Provide the (X, Y) coordinate of the cell's center where the given text is located.  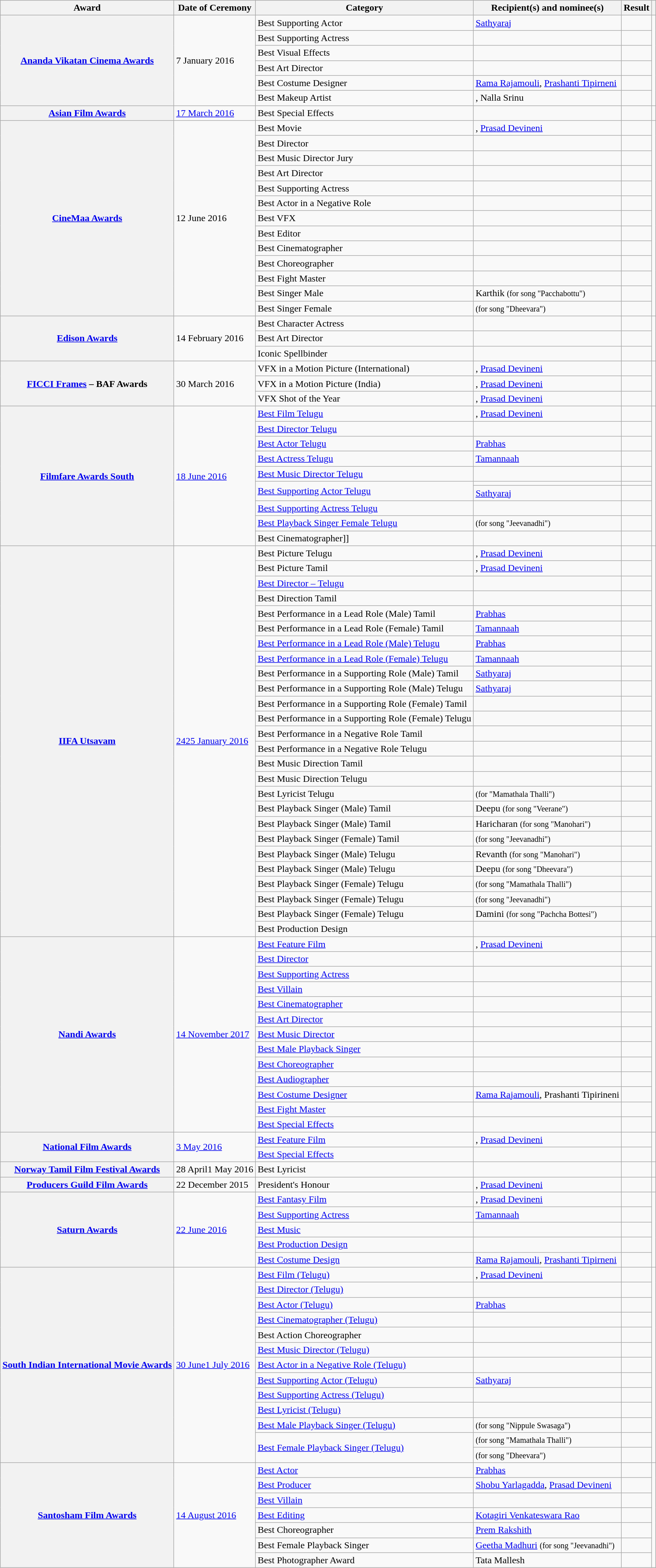
FICCI Frames – BAF Awards (87, 383)
Best Actor Telugu (364, 444)
Best Picture Tamil (364, 568)
Best Fantasy Film (364, 1200)
30 March 2016 (215, 383)
Best Performance in a Lead Role (Female) Tamil (364, 628)
Best Costume Design (364, 1260)
CineMaa Awards (87, 218)
Nandi Awards (87, 1035)
Best Action Choreographer (364, 1335)
Best Actor (Telugu) (364, 1305)
Norway Tamil Film Festival Awards (87, 1170)
Best Performance in a Supporting Role (Male) Telugu (364, 689)
Best Director – Telugu (364, 583)
Rama Rajamouli, Prashanti Tipirineni (547, 1094)
Best Supporting Actress (Telugu) (364, 1395)
Asian Film Awards (87, 113)
Best Performance in a Lead Role (Female) Telugu (364, 658)
Best Male Playback Singer (364, 1049)
Award (87, 8)
Saturn Awards (87, 1230)
Best Performance in a Lead Role (Male) Telugu (364, 643)
Date of Ceremony (215, 8)
Best Music Director Telugu (364, 474)
Damini (for song "Pachcha Bottesi") (547, 914)
Best Cinematographer (Telugu) (364, 1320)
Best Performance in a Lead Role (Male) Tamil (364, 613)
Best Audiographer (364, 1079)
Best Performance in a Negative Role Telugu (364, 749)
Best Supporting Actor (Telugu) (364, 1380)
IIFA Utsavam (87, 741)
Best Performance in a Supporting Role (Female) Telugu (364, 719)
Best Singer Female (364, 308)
Prem Rakshith (547, 1530)
Best Editor (364, 233)
Best Film Telugu (364, 413)
Iconic Spellbinder (364, 353)
Revanth (for song "Manohari") (547, 854)
Best VFX (364, 218)
Best Playback Singer (Female) Tamil (364, 839)
Best Lyricist (364, 1170)
22 June 2016 (215, 1230)
Best Music (364, 1230)
Best Performance in a Supporting Role (Female) Tamil (364, 704)
Best Direction Tamil (364, 598)
Best Movie (364, 128)
Best Performance in a Supporting Role (Male) Tamil (364, 674)
Best Film (Telugu) (364, 1275)
Filmfare Awards South (87, 476)
Ananda Vikatan Cinema Awards (87, 60)
VFX in a Motion Picture (International) (364, 368)
Recipient(s) and nominee(s) (547, 8)
Best Actor in a Negative Role (Telugu) (364, 1365)
Karthik (for song "Pacchabottu") (547, 293)
Kotagiri Venkateswara Rao (547, 1515)
28 April1 May 2016 (215, 1170)
17 March 2016 (215, 113)
Best Makeup Artist (364, 98)
Best Music Direction Telugu (364, 779)
30 June1 July 2016 (215, 1365)
14 August 2016 (215, 1515)
Best Producer (364, 1485)
Best Actor in a Negative Role (364, 203)
Best Music Director (Telugu) (364, 1350)
18 June 2016 (215, 476)
President's Honour (364, 1185)
Best Lyricist Telugu (364, 794)
Best Male Playback Singer (Telugu) (364, 1425)
Best Visual Effects (364, 53)
Best Playback Singer Female Telugu (364, 523)
12 June 2016 (215, 218)
Haricharan (for song "Manohari") (547, 824)
National Film Awards (87, 1147)
Best Music Director (364, 1034)
Best Character Actress (364, 323)
(for song "Nippule Swasaga") (547, 1425)
Best Cinematographer]] (364, 538)
Best Supporting Actress Telugu (364, 508)
22 December 2015 (215, 1185)
7 January 2016 (215, 60)
Best Music Director Jury (364, 158)
Best Actress Telugu (364, 459)
Santosham Film Awards (87, 1515)
3 May 2016 (215, 1147)
Result (636, 8)
Shobu Yarlagadda, Prasad Devineni (547, 1485)
Best Performance in a Negative Role Tamil (364, 734)
Best Photographer Award (364, 1560)
, Nalla Srinu (547, 98)
Deepu (for song "Dheevara") (547, 869)
14 February 2016 (215, 338)
VFX in a Motion Picture (India) (364, 383)
(for "Mamathala Thalli") (547, 794)
Best Editing (364, 1515)
Best Lyricist (Telugu) (364, 1410)
14 November 2017 (215, 1035)
2425 January 2016 (215, 741)
Best Director Telugu (364, 428)
VFX Shot of the Year (364, 398)
Best Picture Telugu (364, 553)
South Indian International Movie Awards (87, 1365)
Best Supporting Actor Telugu (364, 491)
Best Female Playback Singer (364, 1545)
Tata Mallesh (547, 1560)
Best Female Playback Singer (Telugu) (364, 1448)
Best Supporting Actor (364, 23)
Best Music Direction Tamil (364, 764)
Best Director (Telugu) (364, 1290)
Best Singer Male (364, 293)
Deepu (for song "Veerane") (547, 809)
Producers Guild Film Awards (87, 1185)
Geetha Madhuri (for song "Jeevanadhi") (547, 1545)
Edison Awards (87, 338)
Best Actor (364, 1470)
Category (364, 8)
